Capture the cell that displays the provided text and extract its [x, y] central coordinate. 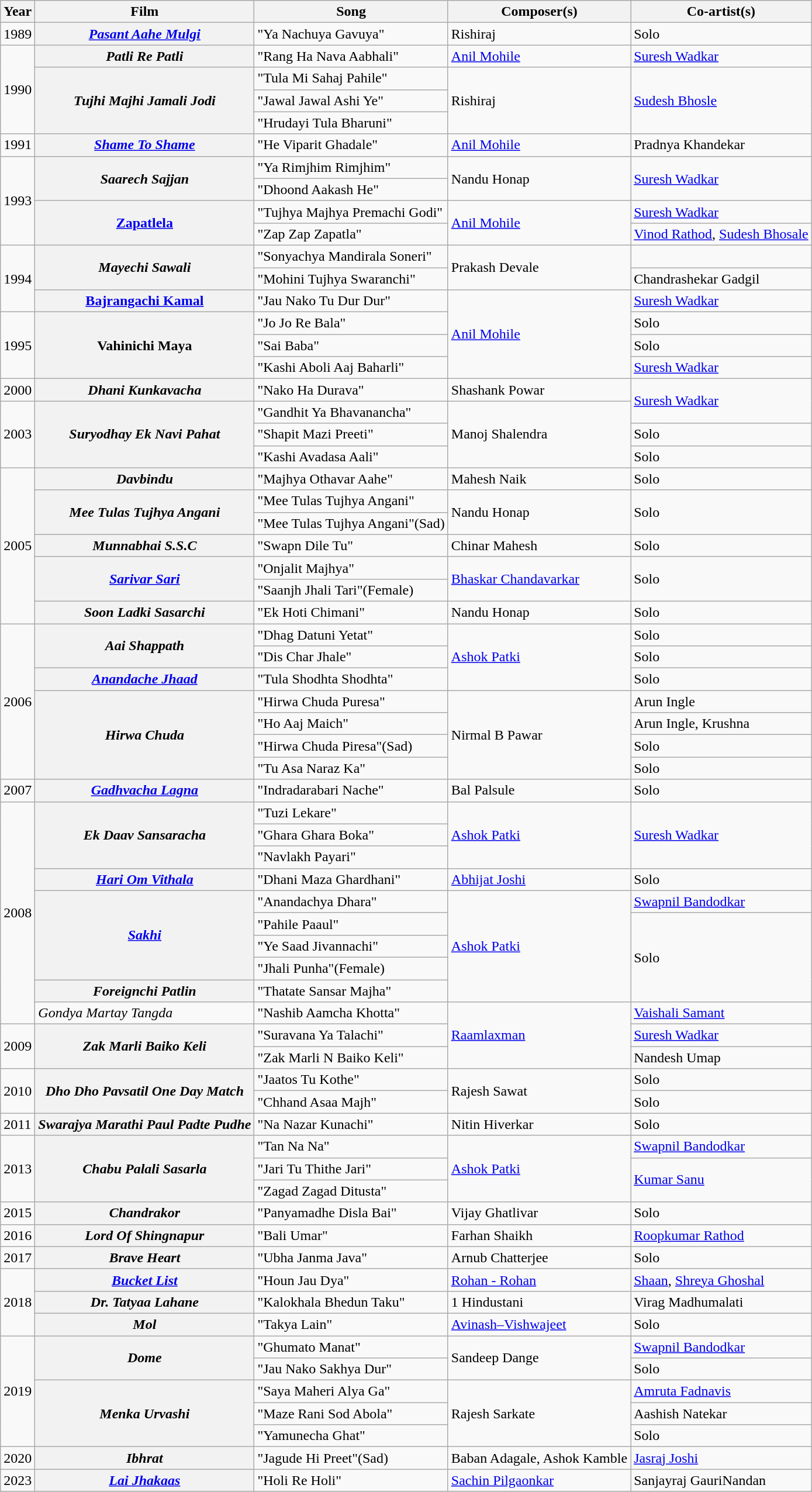
"Mee Tulas Tujhya Angani" [351, 501]
1994 [18, 278]
"Jhali Punha"(Female) [351, 968]
Sachin Pilgaonkar [539, 1480]
Aai Shappath [145, 645]
Nirmal B Pawar [539, 735]
Arnub Chatterjee [539, 1258]
Lai Jhakaas [145, 1480]
"Ek Hoti Chimani" [351, 612]
"Thatate Sansar Majha" [351, 991]
Hari Om Vithala [145, 879]
Farhan Shaikh [539, 1235]
"Kalokhala Bhedun Taku" [351, 1302]
"Nashib Aamcha Khotta" [351, 1013]
Dhani Kunkavacha [145, 390]
2011 [18, 1124]
"Navlakh Payari" [351, 857]
Chinar Mahesh [539, 545]
"Sonyachya Mandirala Soneri" [351, 256]
Pradnya Khandekar [721, 145]
Prakash Devale [539, 267]
"Kashi Aboli Aaj Baharli" [351, 368]
Shame To Shame [145, 145]
"Anandachya Dhara" [351, 902]
"Jau Nako Tu Dur Dur" [351, 301]
"Indradarabari Nache" [351, 790]
Bucket List [145, 1280]
Sarivar Sari [145, 579]
Dr. Tatyaa Lahane [145, 1302]
"Ya Nachuya Gavuya" [351, 34]
Bajrangachi Kamal [145, 301]
"Dhag Datuni Yetat" [351, 634]
"Onjalit Majhya" [351, 568]
Virag Madhumalati [721, 1302]
"Mee Tulas Tujhya Angani"(Sad) [351, 523]
"Sai Baba" [351, 346]
2023 [18, 1480]
"Mohini Tujhya Swaranchi" [351, 279]
Avinash–Vishwajeet [539, 1324]
Roopkumar Rathod [721, 1235]
Foreignchi Patlin [145, 991]
"Jawal Jawal Ashi Ye" [351, 101]
"Dhani Maza Ghardhani" [351, 879]
"Maze Rani Sod Abola" [351, 1414]
Gadhvacha Lagna [145, 790]
Aashish Natekar [721, 1414]
Vahinichi Maya [145, 346]
Jasraj Joshi [721, 1458]
"Dhoond Aakash He" [351, 189]
"Hirwa Chuda Puresa" [351, 702]
"Gandhit Ya Bhavanancha" [351, 412]
Suryodhay Ek Navi Pahat [145, 434]
Dho Dho Pavsatil One Day Match [145, 1091]
Arun Ingle, Krushna [721, 724]
Manoj Shalendra [539, 434]
Soon Ladki Sasarchi [145, 612]
Arun Ingle [721, 702]
"Tu Asa Naraz Ka" [351, 768]
"Rang Ha Nava Aabhali" [351, 56]
2020 [18, 1458]
1995 [18, 346]
2018 [18, 1302]
2008 [18, 913]
Vinod Rathod, Sudesh Bhosale [721, 234]
Rajesh Sawat [539, 1091]
Co-artist(s) [721, 12]
Chandrashekar Gadgil [721, 279]
Bal Palsule [539, 790]
2003 [18, 434]
Dome [145, 1358]
"Ghara Ghara Boka" [351, 835]
"Shapit Mazi Preeti" [351, 434]
Mol [145, 1324]
Vaishali Samant [721, 1013]
"Jari Tu Thithe Jari" [351, 1169]
"Zap Zap Zapatla" [351, 234]
"Suravana Ya Talachi" [351, 1035]
Mee Tulas Tujhya Angani [145, 512]
Saarech Sajjan [145, 178]
Ek Daav Sansaracha [145, 835]
Sandeep Dange [539, 1358]
"Ya Rimjhim Rimjhim" [351, 167]
Ibhrat [145, 1458]
"Tula Mi Sahaj Pahile" [351, 78]
"Dis Char Jhale" [351, 657]
"Saya Maheri Alya Ga" [351, 1391]
"Bali Umar" [351, 1235]
"He Viparit Ghadale" [351, 145]
"Nako Ha Durava" [351, 390]
Vijay Ghatlivar [539, 1213]
"Swapn Dile Tu" [351, 545]
2013 [18, 1169]
Swarajya Marathi Paul Padte Pudhe [145, 1124]
Sakhi [145, 935]
"Jaatos Tu Kothe" [351, 1080]
2005 [18, 545]
Chabu Palali Sasarla [145, 1169]
2000 [18, 390]
Song [351, 12]
"Pahile Paaul" [351, 924]
"Takya Lain" [351, 1324]
Shashank Powar [539, 390]
"Kashi Avadasa Aali" [351, 457]
"Ho Aaj Maich" [351, 724]
Bhaskar Chandavarkar [539, 579]
Hirwa Chuda [145, 735]
"Zagad Zagad Ditusta" [351, 1191]
Zak Marli Baiko Keli [145, 1047]
"Tan Na Na" [351, 1146]
"Yamunecha Ghat" [351, 1436]
Shaan, Shreya Ghoshal [721, 1280]
Patli Re Patli [145, 56]
Film [145, 12]
1993 [18, 201]
Tujhi Majhi Jamali Jodi [145, 101]
2009 [18, 1047]
"Tujhya Majhya Premachi Godi" [351, 212]
Zapatlela [145, 223]
"Na Nazar Kunachi" [351, 1124]
"Holi Re Holi" [351, 1480]
"Saanjh Jhali Tari"(Female) [351, 590]
Davbindu [145, 479]
2015 [18, 1213]
"Ubha Janma Java" [351, 1258]
"Hrudayi Tula Bharuni" [351, 123]
Anandache Jhaad [145, 679]
Chandrakor [145, 1213]
2010 [18, 1091]
2019 [18, 1391]
"Jagude Hi Preet"(Sad) [351, 1458]
"Majhya Othavar Aahe" [351, 479]
Rohan - Rohan [539, 1280]
Rajesh Sarkate [539, 1414]
"Houn Jau Dya" [351, 1280]
Sanjayraj GauriNandan [721, 1480]
Amruta Fadnavis [721, 1391]
Baban Adagale, Ashok Kamble [539, 1458]
"Ye Saad Jivannachi" [351, 946]
1991 [18, 145]
2006 [18, 701]
Pasant Aahe Mulgi [145, 34]
"Panyamadhe Disla Bai" [351, 1213]
Mayechi Sawali [145, 267]
"Hirwa Chuda Piresa"(Sad) [351, 746]
"Jau Nako Sakhya Dur" [351, 1369]
1990 [18, 89]
1 Hindustani [539, 1302]
Lord Of Shingnapur [145, 1235]
Menka Urvashi [145, 1414]
"Ghumato Manat" [351, 1346]
Gondya Martay Tangda [145, 1013]
Nitin Hiverkar [539, 1124]
Munnabhai S.S.C [145, 545]
2017 [18, 1258]
"Tuzi Lekare" [351, 813]
Year [18, 12]
Nandesh Umap [721, 1058]
"Zak Marli N Baiko Keli" [351, 1058]
Sudesh Bhosle [721, 101]
Composer(s) [539, 12]
"Tula Shodhta Shodhta" [351, 679]
Raamlaxman [539, 1035]
Brave Heart [145, 1258]
1989 [18, 34]
2016 [18, 1235]
"Jo Jo Re Bala" [351, 323]
Abhijat Joshi [539, 879]
Mahesh Naik [539, 479]
Kumar Sanu [721, 1180]
"Chhand Asaa Majh" [351, 1102]
2007 [18, 790]
